Locate the cell with the specified text and output its (X, Y) center coordinate. 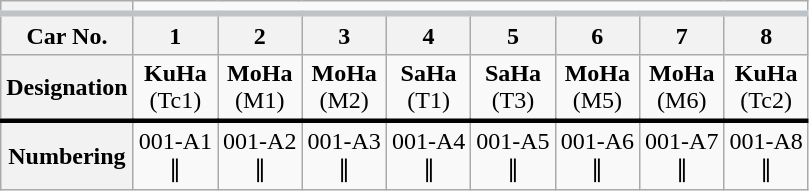
MoHa (M1) (260, 88)
4 (428, 34)
5 (513, 34)
7 (682, 34)
001-A5∥ (513, 155)
KuHa (Tc1) (175, 88)
6 (597, 34)
001-A6∥ (597, 155)
MoHa (M5) (597, 88)
001-A1∥ (175, 155)
Car No. (67, 34)
Numbering (67, 155)
3 (344, 34)
MoHa (M6) (682, 88)
MoHa (M2) (344, 88)
SaHa (T1) (428, 88)
SaHa (T3) (513, 88)
001-A3∥ (344, 155)
001-A7∥ (682, 155)
Designation (67, 88)
KuHa (Tc2) (766, 88)
001-A4∥ (428, 155)
001-A2∥ (260, 155)
001-A8∥ (766, 155)
2 (260, 34)
1 (175, 34)
8 (766, 34)
